Return the (X, Y) coordinate for the center point of the cell that contains the specified text.  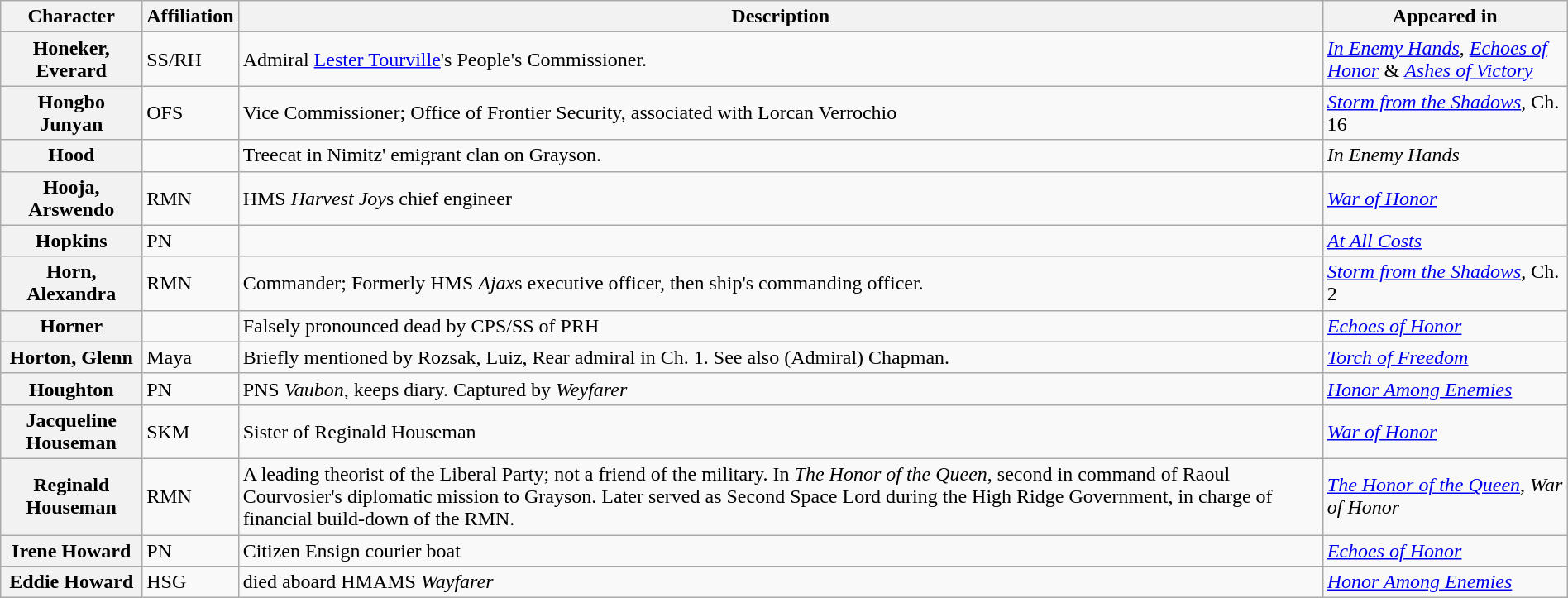
PNS Vaubon, keeps diary. Captured by Weyfarer (781, 389)
Briefly mentioned by Rozsak, Luiz, Rear admiral in Ch. 1. See also (Admiral) Chapman. (781, 357)
In Enemy Hands, Echoes of Honor & Ashes of Victory (1445, 60)
Affiliation (190, 17)
Commander; Formerly HMS Ajaxs executive officer, then ship's commanding officer. (781, 283)
Horn, Alexandra (71, 283)
Eddie Howard (71, 582)
Hopkins (71, 241)
Storm from the Shadows, Ch. 16 (1445, 112)
Hongbo Junyan (71, 112)
Hood (71, 155)
Character (71, 17)
The Honor of the Queen, War of Honor (1445, 496)
Appeared in (1445, 17)
OFS (190, 112)
Torch of Freedom (1445, 357)
Treecat in Nimitz' emigrant clan on Grayson. (781, 155)
Vice Commissioner; Office of Frontier Security, associated with Lorcan Verrochio (781, 112)
Honeker, Everard (71, 60)
died aboard HMAMS Wayfarer (781, 582)
HMS Harvest Joys chief engineer (781, 199)
Storm from the Shadows, Ch. 2 (1445, 283)
SS/RH (190, 60)
Maya (190, 357)
Horner (71, 326)
Jacqueline Houseman (71, 432)
Falsely pronounced dead by CPS/SS of PRH (781, 326)
Reginald Houseman (71, 496)
Admiral Lester Tourville's People's Commissioner. (781, 60)
At All Costs (1445, 241)
Sister of Reginald Houseman (781, 432)
SKM (190, 432)
Houghton (71, 389)
In Enemy Hands (1445, 155)
Citizen Ensign courier boat (781, 550)
Description (781, 17)
HSG (190, 582)
Irene Howard (71, 550)
Horton, Glenn (71, 357)
Hooja, Arswendo (71, 199)
